Scan for the cell matching the given text and deliver its [x, y] coordinate at center. 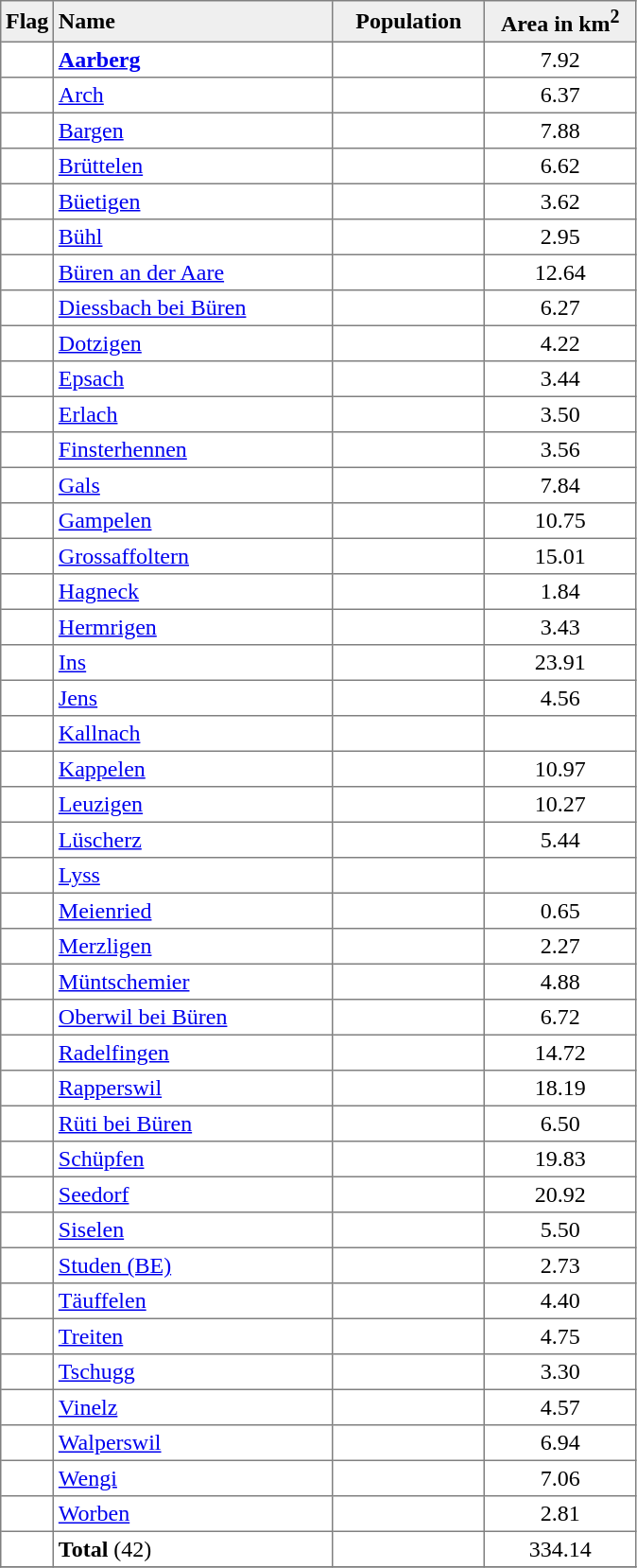
3.43 [560, 628]
Jens [194, 699]
1.84 [560, 592]
Dotzigen [194, 344]
Müntschemier [194, 983]
2.95 [560, 237]
Treiten [194, 1337]
Kappelen [194, 770]
334.14 [560, 1550]
6.37 [560, 96]
Siselen [194, 1230]
3.30 [560, 1372]
3.44 [560, 379]
Erlach [194, 415]
Walperswil [194, 1443]
Gals [194, 486]
Rüti bei Büren [194, 1124]
Worben [194, 1514]
Büetigen [194, 202]
Finsterhennen [194, 450]
Bargen [194, 131]
Wengi [194, 1479]
7.84 [560, 486]
Studen (BE) [194, 1266]
Lyss [194, 876]
0.65 [560, 912]
Radelfingen [194, 1054]
12.64 [560, 273]
Rapperswil [194, 1089]
Lüscherz [194, 841]
Merzligen [194, 947]
6.72 [560, 1018]
6.62 [560, 166]
Ins [194, 663]
10.97 [560, 770]
Area in km2 [560, 22]
14.72 [560, 1054]
Hermrigen [194, 628]
7.92 [560, 61]
Epsach [194, 379]
Seedorf [194, 1195]
15.01 [560, 557]
Population [408, 22]
23.91 [560, 663]
Tschugg [194, 1372]
2.27 [560, 947]
Leuzigen [194, 805]
Kallnach [194, 734]
18.19 [560, 1089]
3.56 [560, 450]
Diessbach bei Büren [194, 308]
Vinelz [194, 1408]
Schüpfen [194, 1159]
6.94 [560, 1443]
4.40 [560, 1301]
2.73 [560, 1266]
Täuffelen [194, 1301]
10.27 [560, 805]
Oberwil bei Büren [194, 1018]
Gampelen [194, 521]
5.44 [560, 841]
6.27 [560, 308]
20.92 [560, 1195]
5.50 [560, 1230]
4.88 [560, 983]
Meienried [194, 912]
Grossaffoltern [194, 557]
Büren an der Aare [194, 273]
4.57 [560, 1408]
4.22 [560, 344]
Total (42) [194, 1550]
7.06 [560, 1479]
6.50 [560, 1124]
Hagneck [194, 592]
10.75 [560, 521]
7.88 [560, 131]
Name [194, 22]
Arch [194, 96]
Aarberg [194, 61]
4.56 [560, 699]
3.62 [560, 202]
3.50 [560, 415]
Bühl [194, 237]
19.83 [560, 1159]
2.81 [560, 1514]
4.75 [560, 1337]
Brüttelen [194, 166]
Flag [27, 22]
